Capture the cell that displays the provided text and extract its [x, y] central coordinate. 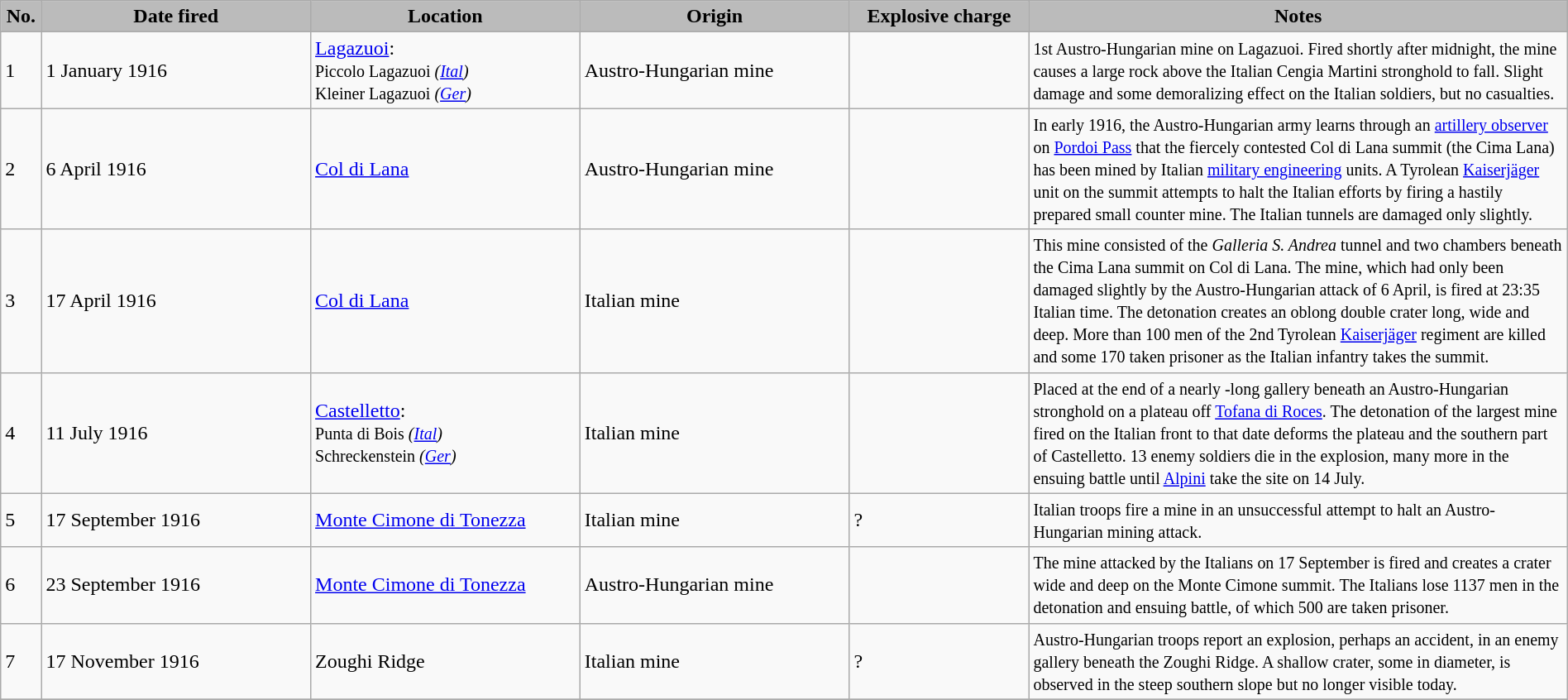
6 April 1916 [176, 169]
Location [446, 17]
4 [22, 433]
2 [22, 169]
Zoughi Ridge [446, 661]
Castelletto: Punta di Bois (Ital) Schreckenstein (Ger) [446, 433]
Italian troops fire a mine in an unsuccessful attempt to halt an Austro-Hungarian mining attack. [1298, 520]
Origin [715, 17]
5 [22, 520]
7 [22, 661]
17 April 1916 [176, 301]
6 [22, 585]
1 [22, 70]
Lagazuoi: Piccolo Lagazuoi (Ital) Kleiner Lagazuoi (Ger) [446, 70]
No. [22, 17]
Date fired [176, 17]
Explosive charge [939, 17]
23 September 1916 [176, 585]
17 September 1916 [176, 520]
17 November 1916 [176, 661]
Notes [1298, 17]
3 [22, 301]
11 July 1916 [176, 433]
1 January 1916 [176, 70]
